Identify which cell holds the provided text, then report its [x, y] central coordinate. 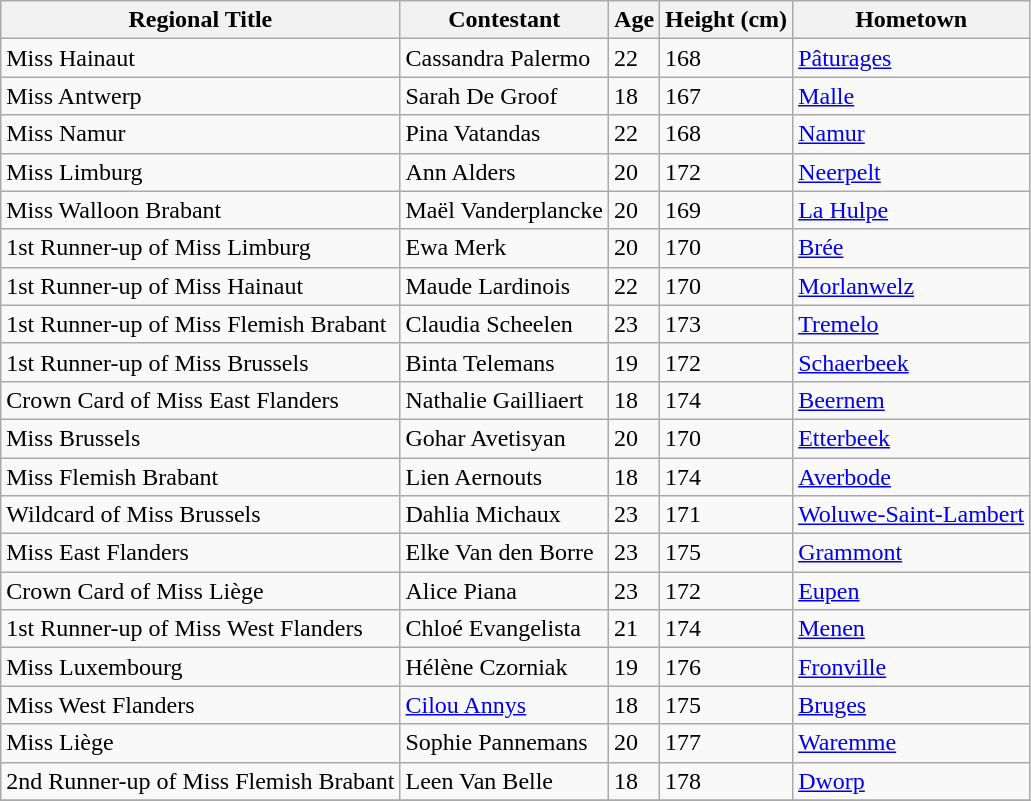
Menen [912, 629]
Sarah De Groof [504, 96]
2nd Runner-up of Miss Flemish Brabant [200, 781]
Pâturages [912, 58]
La Hulpe [912, 210]
Alice Piana [504, 591]
Maël Vanderplancke [504, 210]
Miss Brussels [200, 438]
Sophie Pannemans [504, 743]
Miss East Flanders [200, 553]
Miss Flemish Brabant [200, 477]
Age [634, 20]
Dahlia Michaux [504, 515]
178 [726, 781]
Etterbeek [912, 438]
Miss Hainaut [200, 58]
1st Runner-up of Miss West Flanders [200, 629]
Schaerbeek [912, 362]
Lien Aernouts [504, 477]
Height (cm) [726, 20]
Gohar Avetisyan [504, 438]
169 [726, 210]
Ewa Merk [504, 248]
1st Runner-up of Miss Flemish Brabant [200, 324]
21 [634, 629]
171 [726, 515]
Nathalie Gailliaert [504, 400]
1st Runner-up of Miss Hainaut [200, 286]
Binta Telemans [504, 362]
Tremelo [912, 324]
Morlanwelz [912, 286]
176 [726, 667]
Contestant [504, 20]
Cilou Annys [504, 705]
Ann Alders [504, 172]
177 [726, 743]
Miss Liège [200, 743]
Miss West Flanders [200, 705]
Chloé Evangelista [504, 629]
Bruges [912, 705]
1st Runner-up of Miss Limburg [200, 248]
Regional Title [200, 20]
Namur [912, 134]
Dworp [912, 781]
Brée [912, 248]
Miss Walloon Brabant [200, 210]
Beernem [912, 400]
Crown Card of Miss East Flanders [200, 400]
Woluwe-Saint-Lambert [912, 515]
Pina Vatandas [504, 134]
Fronville [912, 667]
Hélène Czorniak [504, 667]
Claudia Scheelen [504, 324]
Neerpelt [912, 172]
Grammont [912, 553]
Maude Lardinois [504, 286]
Hometown [912, 20]
Eupen [912, 591]
1st Runner-up of Miss Brussels [200, 362]
Elke Van den Borre [504, 553]
Cassandra Palermo [504, 58]
Wildcard of Miss Brussels [200, 515]
167 [726, 96]
Leen Van Belle [504, 781]
Malle [912, 96]
Miss Antwerp [200, 96]
Miss Limburg [200, 172]
173 [726, 324]
Miss Luxembourg [200, 667]
Crown Card of Miss Liège [200, 591]
Waremme [912, 743]
Averbode [912, 477]
Miss Namur [200, 134]
